Pinpoint the cell where the given text exists, returning its [x, y] midpoint coordinate. 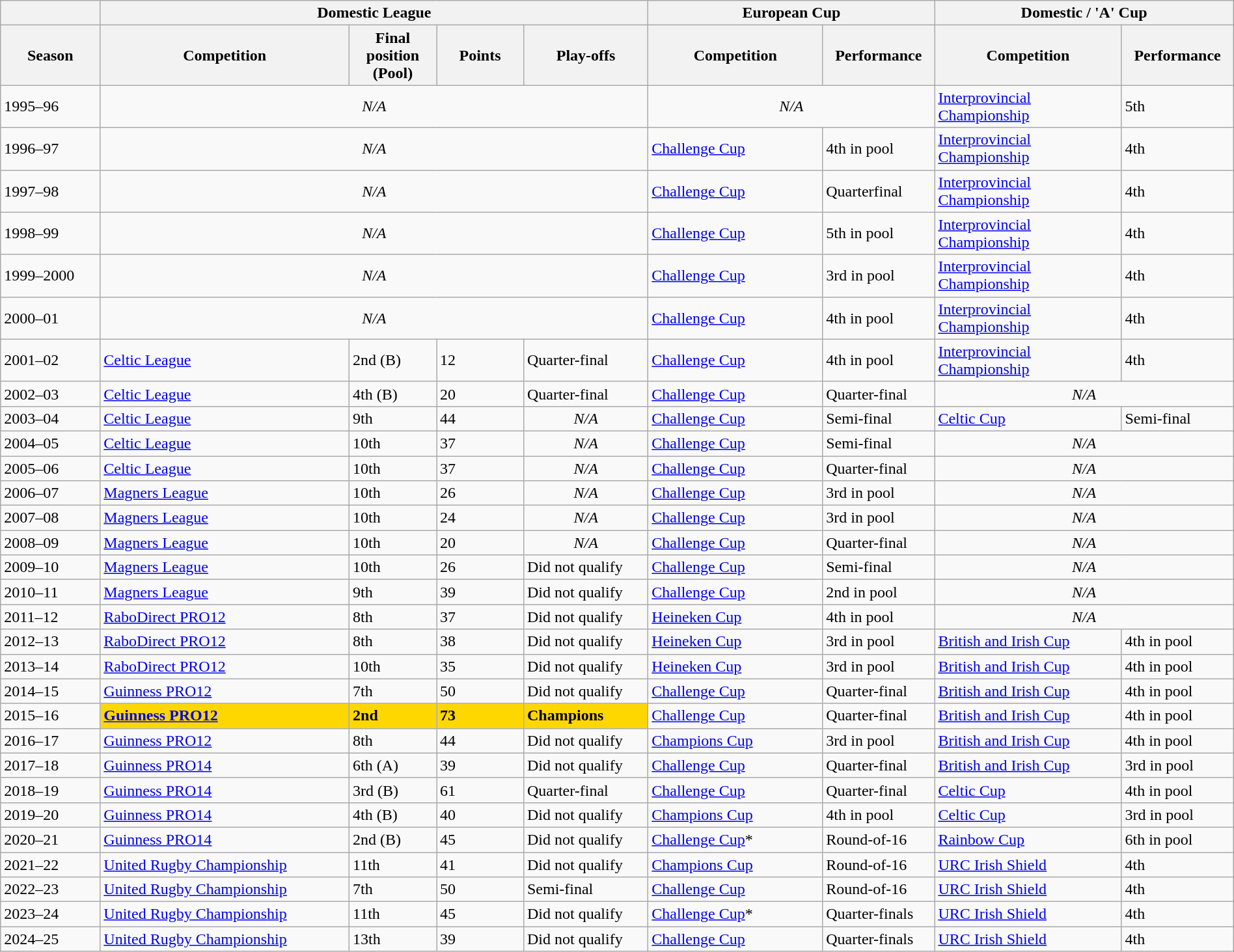
2018–19 [51, 790]
Quarterfinal [879, 191]
2015–16 [51, 716]
1999–2000 [51, 276]
2012–13 [51, 642]
1998–99 [51, 233]
2019–20 [51, 815]
Rainbow Cup [1028, 839]
2002–03 [51, 394]
61 [480, 790]
2004–05 [51, 443]
5th [1177, 107]
2013–14 [51, 666]
2007–08 [51, 518]
38 [480, 642]
2024–25 [51, 939]
41 [480, 865]
2nd [393, 716]
2016–17 [51, 741]
2014–15 [51, 691]
2022–23 [51, 890]
European Cup [791, 13]
12 [480, 360]
2006–07 [51, 493]
Points [480, 55]
Final position (Pool) [393, 55]
73 [480, 716]
2008–09 [51, 543]
40 [480, 815]
2001–02 [51, 360]
2000–01 [51, 318]
Champions [586, 716]
24 [480, 518]
Play-offs [586, 55]
2017–18 [51, 765]
6th (A) [393, 765]
2009–10 [51, 567]
6th in pool [1177, 839]
2nd in pool [879, 592]
5th in pool [879, 233]
2003–04 [51, 418]
Season [51, 55]
3rd (B) [393, 790]
2011–12 [51, 617]
2021–22 [51, 865]
Domestic League [374, 13]
1996–97 [51, 148]
2020–21 [51, 839]
1995–96 [51, 107]
1997–98 [51, 191]
2005–06 [51, 468]
35 [480, 666]
Domestic / 'A' Cup [1084, 13]
13th [393, 939]
2023–24 [51, 914]
2010–11 [51, 592]
